Capture the cell that displays the provided text and extract its [x, y] central coordinate. 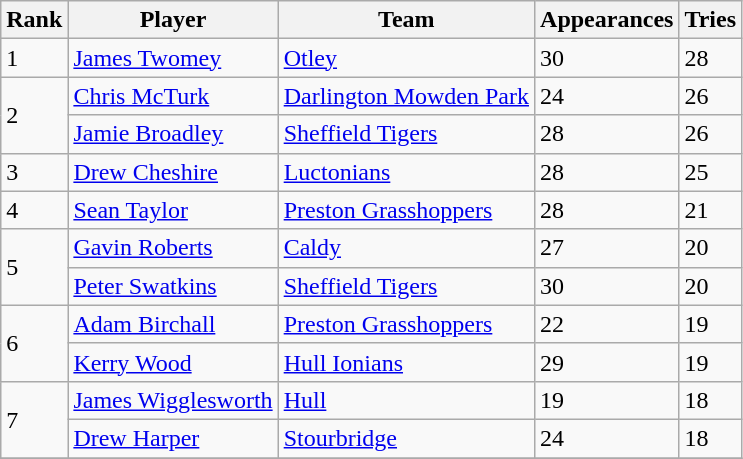
4 [34, 210]
29 [607, 362]
Peter Swatkins [173, 286]
27 [607, 248]
Gavin Roberts [173, 248]
7 [34, 419]
Luctonians [406, 172]
Adam Birchall [173, 324]
6 [34, 343]
Kerry Wood [173, 362]
Darlington Mowden Park [406, 96]
Sean Taylor [173, 210]
25 [710, 172]
2 [34, 115]
Team [406, 20]
Tries [710, 20]
Rank [34, 20]
Hull [406, 400]
22 [607, 324]
Jamie Broadley [173, 134]
Otley [406, 58]
3 [34, 172]
James Wigglesworth [173, 400]
21 [710, 210]
Drew Cheshire [173, 172]
Chris McTurk [173, 96]
Drew Harper [173, 438]
James Twomey [173, 58]
Appearances [607, 20]
Stourbridge [406, 438]
1 [34, 58]
Player [173, 20]
Caldy [406, 248]
5 [34, 267]
Hull Ionians [406, 362]
